Determine the [X, Y] coordinate at the center of the cell enclosing the given text.  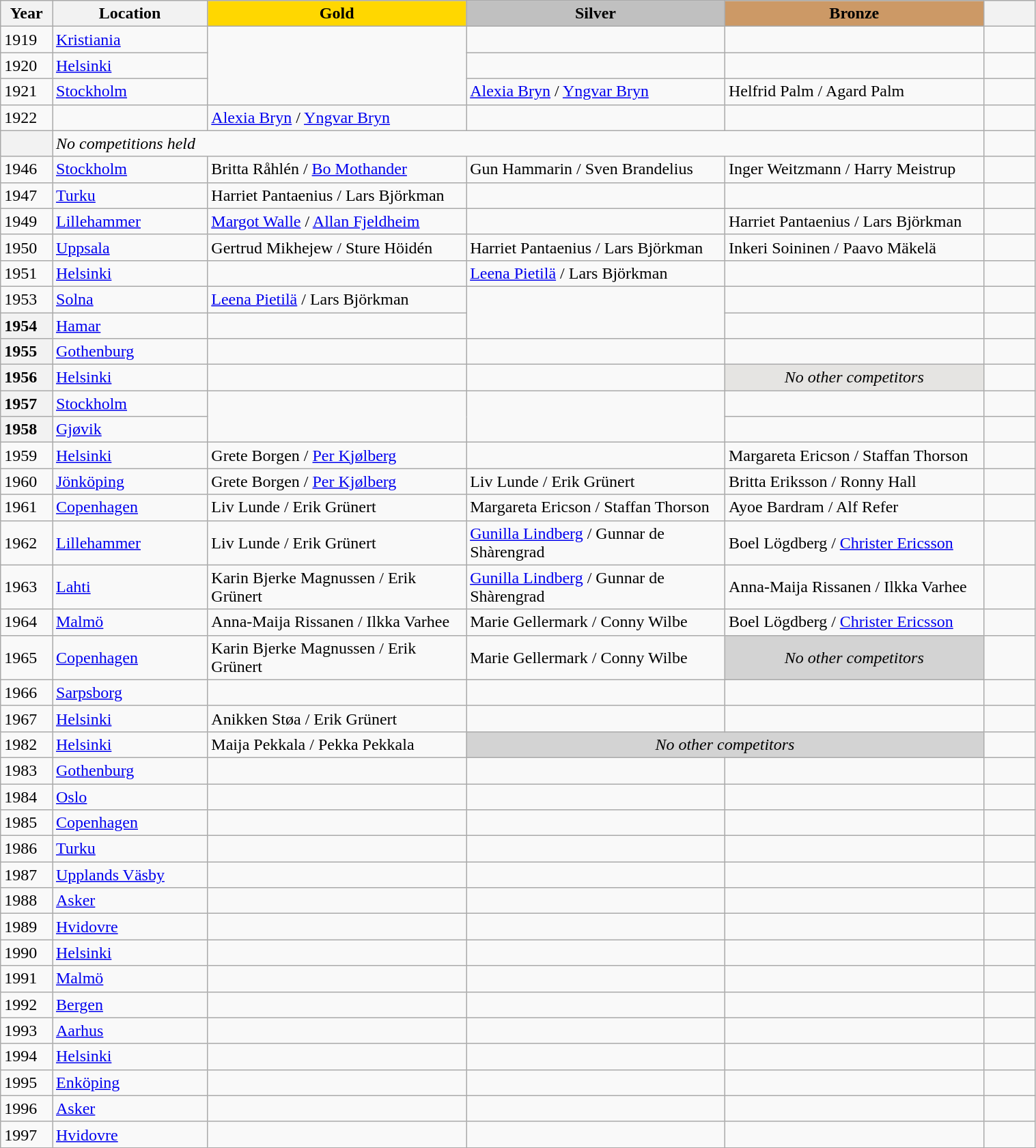
Location [130, 14]
Uppsala [130, 247]
1991 [27, 979]
Jönköping [130, 481]
1963 [27, 587]
Bronze [854, 14]
Inkeri Soininen / Paavo Mäkelä [854, 247]
1988 [27, 901]
No competitions held [518, 143]
Sarpsborg [130, 692]
1959 [27, 456]
1954 [27, 326]
Solna [130, 299]
Gertrud Mikhejew / Sture Höidén [337, 247]
1984 [27, 797]
1993 [27, 1031]
1957 [27, 404]
Inger Weitzmann / Harry Meistrup [854, 169]
1919 [27, 40]
Margot Walle / Allan Fjeldheim [337, 221]
1992 [27, 1005]
1996 [27, 1108]
Gold [337, 14]
1946 [27, 169]
1951 [27, 273]
1960 [27, 481]
1967 [27, 718]
Britta Råhlén / Bo Mothander [337, 169]
1990 [27, 953]
Gjøvik [130, 430]
1986 [27, 849]
1982 [27, 744]
1949 [27, 221]
Anikken Støa / Erik Grünert [337, 718]
1997 [27, 1134]
1995 [27, 1082]
1966 [27, 692]
Helfrid Palm / Agard Palm [854, 92]
Bergen [130, 1005]
1962 [27, 542]
Britta Eriksson / Ronny Hall [854, 481]
1922 [27, 117]
1920 [27, 66]
Maija Pekkala / Pekka Pekkala [337, 744]
Kristiania [130, 40]
1921 [27, 92]
Hamar [130, 326]
1958 [27, 430]
Lahti [130, 587]
Ayoe Bardram / Alf Refer [854, 507]
Enköping [130, 1082]
Upplands Väsby [130, 875]
Gun Hammarin / Sven Brandelius [596, 169]
1961 [27, 507]
1955 [27, 352]
1953 [27, 299]
Oslo [130, 797]
Aarhus [130, 1031]
1985 [27, 823]
1964 [27, 622]
Silver [596, 14]
Year [27, 14]
1983 [27, 770]
1956 [27, 378]
1950 [27, 247]
1947 [27, 195]
1965 [27, 657]
1994 [27, 1056]
1987 [27, 875]
1989 [27, 927]
